Find where the given text appears and provide that cell's center as (X, Y) coordinate. 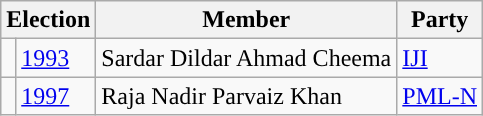
Member (246, 20)
IJI (440, 58)
Election (48, 20)
Sardar Dildar Ahmad Cheema (246, 58)
1993 (56, 58)
Party (440, 20)
1997 (56, 96)
PML-N (440, 96)
Raja Nadir Parvaiz Khan (246, 96)
